Locate the cell with the specified text and output its (X, Y) center coordinate. 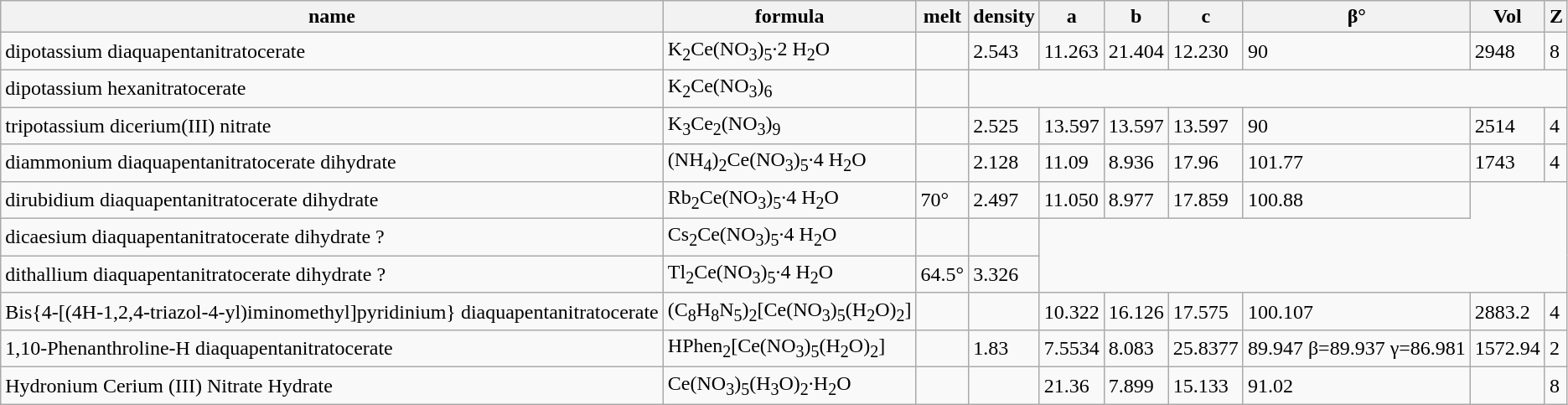
64.5° (942, 274)
100.88 (1356, 200)
Rb2Ce(NO3)5·4 H2O (789, 200)
dithallium diaquapentanitratocerate dihydrate ? (332, 274)
(C8H8N5)2[Ce(NO3)5(H2O)2] (789, 311)
Tl2Ce(NO3)5·4 H2O (789, 274)
Z (1555, 17)
17.575 (1205, 311)
8.936 (1136, 163)
10.322 (1071, 311)
91.02 (1356, 386)
Cs2Ce(NO3)5·4 H2O (789, 237)
2948 (1507, 51)
8.977 (1136, 200)
11.263 (1071, 51)
tripotassium dicerium(III) nitrate (332, 126)
2883.2 (1507, 311)
name (332, 17)
β° (1356, 17)
3.326 (1004, 274)
1572.94 (1507, 349)
1743 (1507, 163)
HPhen2[Ce(NO3)5(H2O)2] (789, 349)
1.83 (1004, 349)
dipotassium diaquapentanitratocerate (332, 51)
89.947 β=89.937 γ=86.981 (1356, 349)
density (1004, 17)
2 (1555, 349)
2.128 (1004, 163)
2514 (1507, 126)
K2Ce(NO3)5·2 H2O (789, 51)
b (1136, 17)
formula (789, 17)
Ce(NO3)5(H3O)2·H2O (789, 386)
8.083 (1136, 349)
dipotassium hexanitratocerate (332, 88)
16.126 (1136, 311)
1,10-Phenanthroline-H diaquapentanitratocerate (332, 349)
dirubidium diaquapentanitratocerate dihydrate (332, 200)
21.404 (1136, 51)
melt (942, 17)
101.77 (1356, 163)
Vol (1507, 17)
17.859 (1205, 200)
7.5534 (1071, 349)
7.899 (1136, 386)
21.36 (1071, 386)
K2Ce(NO3)6 (789, 88)
11.09 (1071, 163)
Hydronium Cerium (III) Nitrate Hydrate (332, 386)
K3Ce2(NO3)9 (789, 126)
Bis{4-[(4H-1,2,4-triazol-4-yl)iminomethyl]pyridinium} diaquapentanitratocerate (332, 311)
11.050 (1071, 200)
70° (942, 200)
(NH4)2Ce(NO3)5·4 H2O (789, 163)
2.543 (1004, 51)
2.497 (1004, 200)
2.525 (1004, 126)
diammonium diaquapentanitratocerate dihydrate (332, 163)
17.96 (1205, 163)
15.133 (1205, 386)
100.107 (1356, 311)
12.230 (1205, 51)
c (1205, 17)
dicaesium diaquapentanitratocerate dihydrate ? (332, 237)
a (1071, 17)
25.8377 (1205, 349)
